Return the [x, y] coordinate for the center point of the cell that contains the specified text.  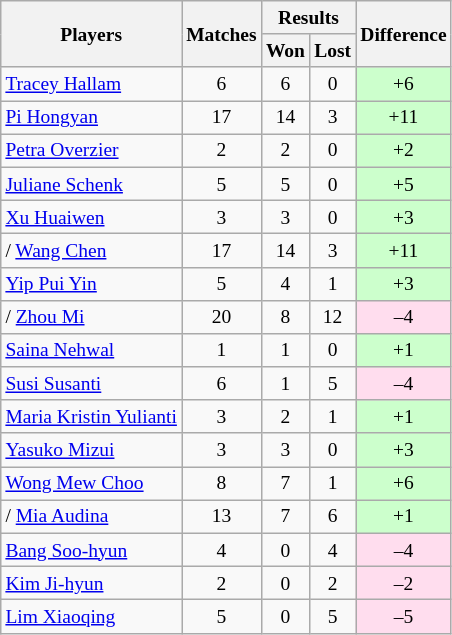
Yasuko Mizui [92, 450]
Tracey Hallam [92, 84]
Difference [404, 34]
20 [222, 316]
Lim Xiaoqing [92, 616]
Saina Nehwal [92, 350]
Matches [222, 34]
Results [308, 18]
Juliane Schenk [92, 184]
+5 [404, 184]
Players [92, 34]
–5 [404, 616]
12 [333, 316]
Pi Hongyan [92, 118]
Won [285, 50]
13 [222, 516]
–2 [404, 584]
Petra Overzier [92, 150]
Susi Susanti [92, 384]
Lost [333, 50]
/ Wang Chen [92, 250]
Xu Huaiwen [92, 216]
+2 [404, 150]
Kim Ji-hyun [92, 584]
Bang Soo-hyun [92, 550]
/ Mia Audina [92, 516]
/ Zhou Mi [92, 316]
Wong Mew Choo [92, 484]
Yip Pui Yin [92, 284]
Maria Kristin Yulianti [92, 416]
